Return [X, Y] of the center of cell containing provided text 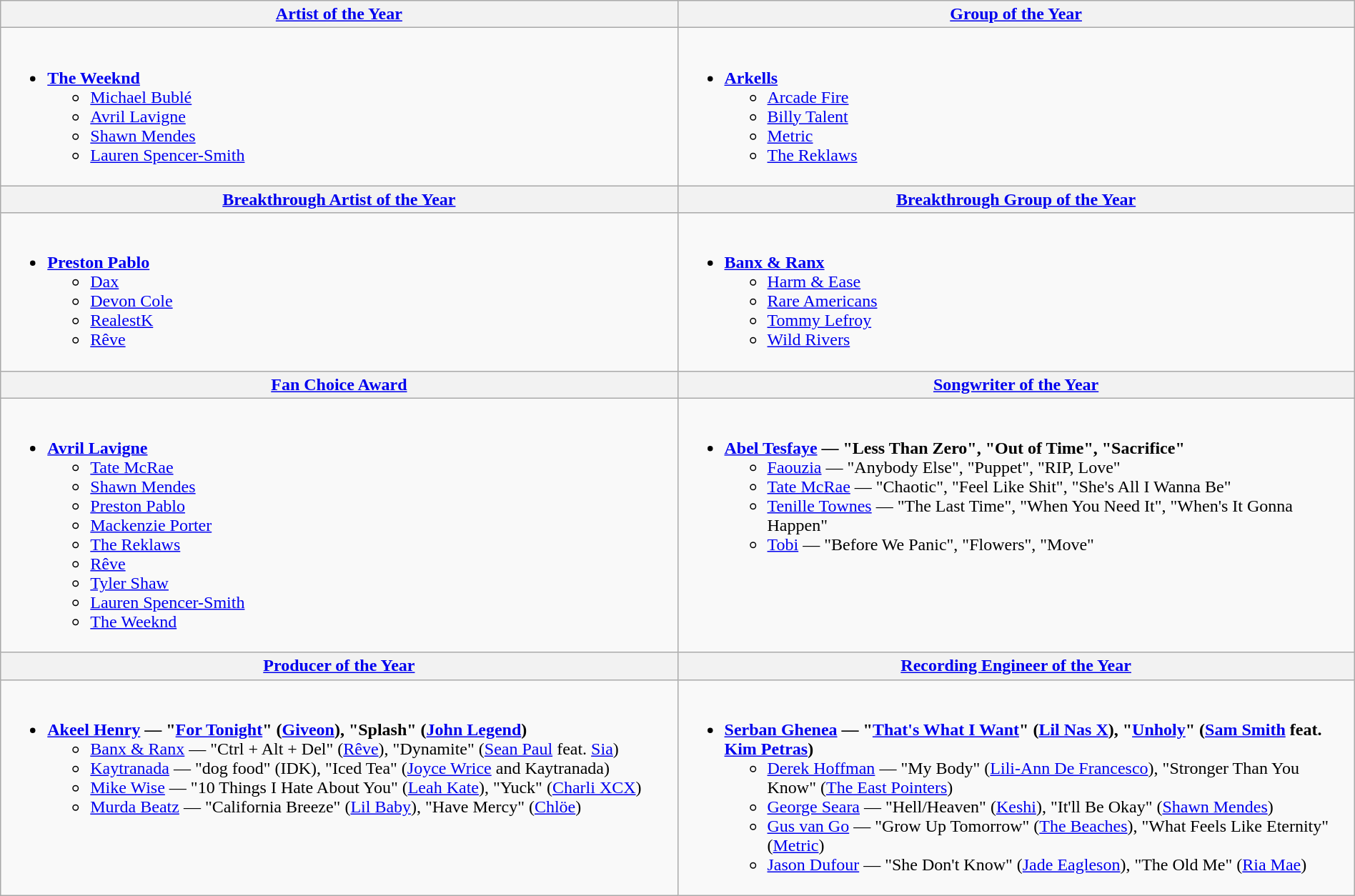
The WeekndMichael BubléAvril LavigneShawn MendesLauren Spencer-Smith [339, 107]
Songwriter of the Year [1016, 384]
Group of the Year [1016, 14]
Breakthrough Group of the Year [1016, 199]
Recording Engineer of the Year [1016, 666]
Preston PabloDaxDevon ColeRealestKRêve [339, 292]
Artist of the Year [339, 14]
Breakthrough Artist of the Year [339, 199]
Producer of the Year [339, 666]
Avril LavigneTate McRaeShawn MendesPreston PabloMackenzie PorterThe ReklawsRêveTyler ShawLauren Spencer-SmithThe Weeknd [339, 525]
ArkellsArcade FireBilly TalentMetricThe Reklaws [1016, 107]
Banx & RanxHarm & EaseRare AmericansTommy LefroyWild Rivers [1016, 292]
Fan Choice Award [339, 384]
